Find where the given text appears and provide that cell's center as (x, y) coordinate. 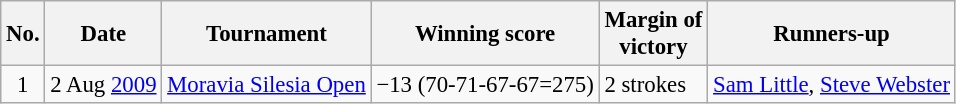
Tournament (266, 34)
Margin ofvictory (654, 34)
2 strokes (654, 85)
2 Aug 2009 (104, 85)
Runners-up (832, 34)
−13 (70-71-67-67=275) (485, 85)
No. (23, 34)
Winning score (485, 34)
Sam Little, Steve Webster (832, 85)
Date (104, 34)
Moravia Silesia Open (266, 85)
1 (23, 85)
